Capture the cell that displays the provided text and extract its [X, Y] central coordinate. 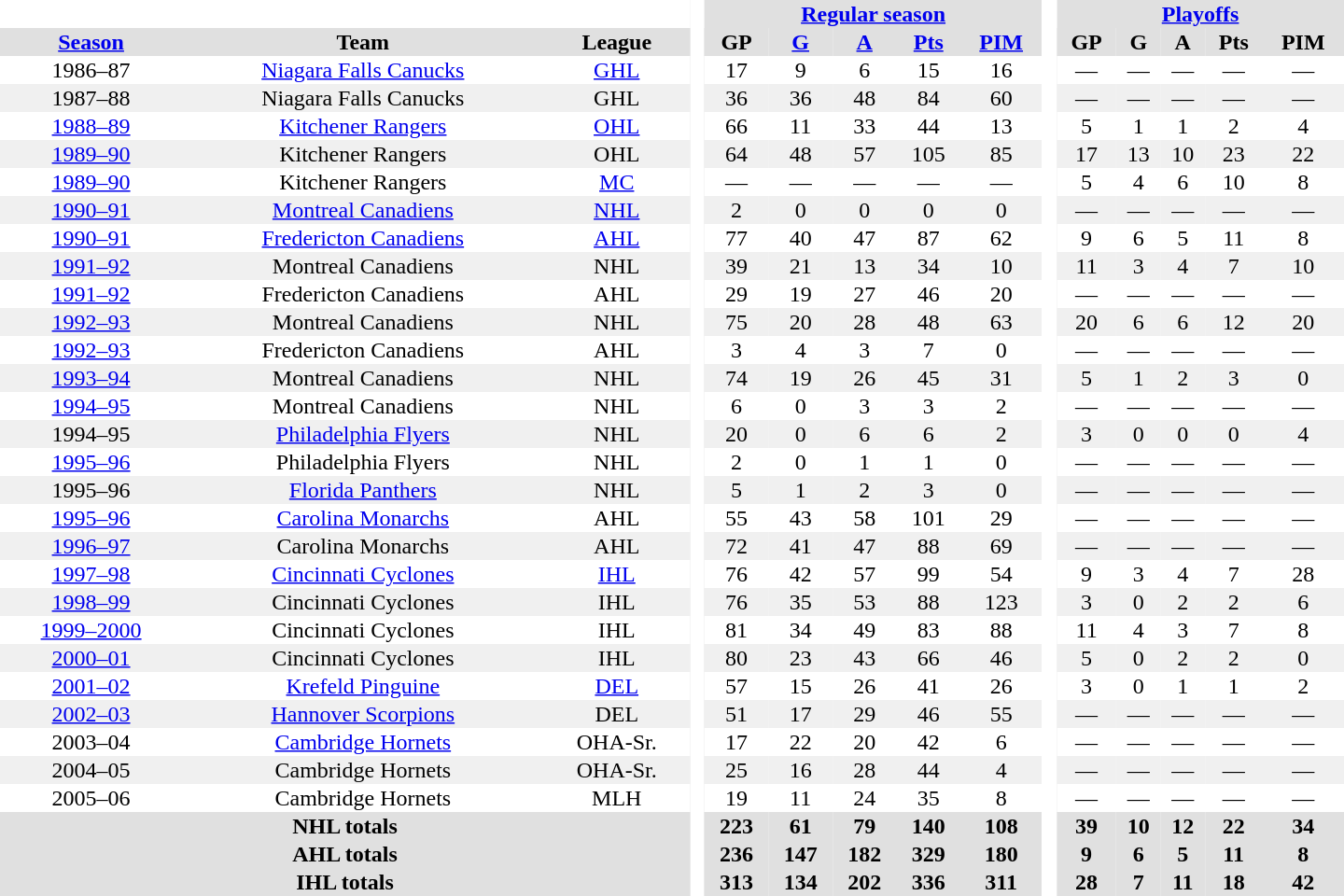
87 [928, 238]
134 [801, 882]
81 [737, 630]
182 [864, 854]
54 [1001, 574]
21 [801, 266]
Florida Panthers [362, 490]
223 [737, 826]
Season [91, 42]
MLH [616, 798]
84 [928, 98]
75 [737, 322]
108 [1001, 826]
236 [737, 854]
49 [864, 630]
AHL totals [345, 854]
1987–88 [91, 98]
123 [1001, 602]
329 [928, 854]
60 [1001, 98]
72 [737, 546]
53 [864, 602]
1997–98 [91, 574]
51 [737, 714]
101 [928, 518]
1998–99 [91, 602]
2002–03 [91, 714]
311 [1001, 882]
63 [1001, 322]
1988–89 [91, 126]
140 [928, 826]
Playoffs [1200, 14]
180 [1001, 854]
105 [928, 154]
202 [864, 882]
1986–87 [91, 70]
147 [801, 854]
61 [801, 826]
24 [864, 798]
74 [737, 378]
83 [928, 630]
2000–01 [91, 658]
64 [737, 154]
2005–06 [91, 798]
69 [1001, 546]
Regular season [874, 14]
1996–97 [91, 546]
99 [928, 574]
NHL totals [345, 826]
2001–02 [91, 686]
Team [362, 42]
League [616, 42]
40 [801, 238]
1993–94 [91, 378]
336 [928, 882]
Hannover Scorpions [362, 714]
62 [1001, 238]
79 [864, 826]
18 [1234, 882]
45 [928, 378]
77 [737, 238]
25 [737, 770]
2004–05 [91, 770]
27 [864, 294]
IHL totals [345, 882]
MC [616, 182]
313 [737, 882]
80 [737, 658]
Krefeld Pinguine [362, 686]
1999–2000 [91, 630]
85 [1001, 154]
2003–04 [91, 742]
58 [864, 518]
31 [1001, 378]
33 [864, 126]
